Find where the given text appears and provide that cell's center as (X, Y) coordinate. 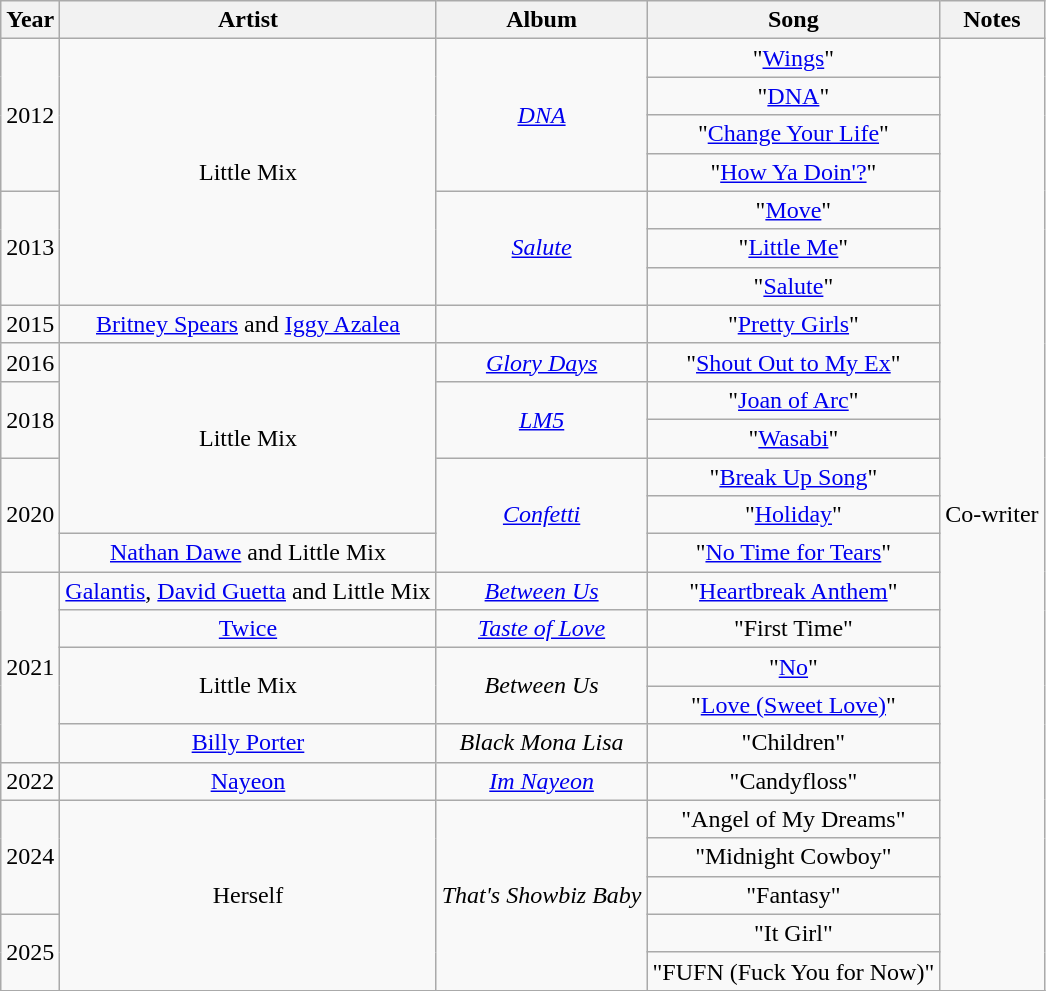
2016 (30, 362)
"Joan of Arc" (794, 400)
"Salute" (794, 286)
Nayeon (248, 781)
"No Time for Tears" (794, 553)
2015 (30, 324)
"Move" (794, 210)
"Candyfloss" (794, 781)
2024 (30, 857)
"Fantasy" (794, 895)
Taste of Love (542, 629)
"It Girl" (794, 933)
"DNA" (794, 96)
"First Time" (794, 629)
2025 (30, 952)
2013 (30, 248)
"Wasabi" (794, 438)
"Holiday" (794, 515)
"Love (Sweet Love)" (794, 705)
2012 (30, 115)
Herself (248, 895)
"Heartbreak Anthem" (794, 591)
Im Nayeon (542, 781)
Salute (542, 248)
2018 (30, 419)
"Little Me" (794, 248)
That's Showbiz Baby (542, 895)
"Children" (794, 743)
"Midnight Cowboy" (794, 857)
Artist (248, 20)
"Wings" (794, 58)
2021 (30, 667)
Confetti (542, 515)
"Change Your Life" (794, 134)
Co-writer (992, 515)
Britney Spears and Iggy Azalea (248, 324)
2022 (30, 781)
Billy Porter (248, 743)
"Shout Out to My Ex" (794, 362)
LM5 (542, 419)
"FUFN (Fuck You for Now)" (794, 971)
"How Ya Doin'?" (794, 172)
"No" (794, 667)
2020 (30, 515)
Year (30, 20)
Black Mona Lisa (542, 743)
Notes (992, 20)
Galantis, David Guetta and Little Mix (248, 591)
Nathan Dawe and Little Mix (248, 553)
DNA (542, 115)
Album (542, 20)
"Break Up Song" (794, 477)
"Pretty Girls" (794, 324)
Glory Days (542, 362)
"Angel of My Dreams" (794, 819)
Song (794, 20)
Twice (248, 629)
